Detect which cell encompasses the target text, then output its (x, y) center coordinate. 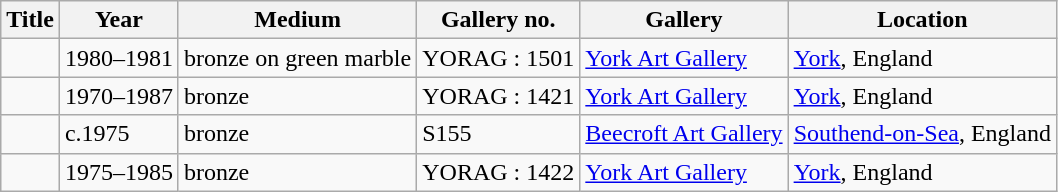
c.1975 (118, 134)
S155 (498, 134)
Beecroft Art Gallery (684, 134)
bronze on green marble (297, 58)
Location (922, 20)
1975–1985 (118, 172)
Year (118, 20)
YORAG : 1501 (498, 58)
Medium (297, 20)
1970–1987 (118, 96)
YORAG : 1421 (498, 96)
Gallery no. (498, 20)
YORAG : 1422 (498, 172)
Gallery (684, 20)
Southend-on-Sea, England (922, 134)
Title (30, 20)
1980–1981 (118, 58)
